Find where the given text appears and provide that cell's center as [X, Y] coordinate. 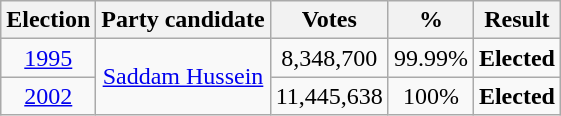
% [430, 20]
Party candidate [183, 20]
11,445,638 [329, 96]
99.99% [430, 58]
Votes [329, 20]
Election [48, 20]
100% [430, 96]
1995 [48, 58]
Result [516, 20]
Saddam Hussein [183, 77]
2002 [48, 96]
8,348,700 [329, 58]
